Locate the cell with the specified text and output its (x, y) center coordinate. 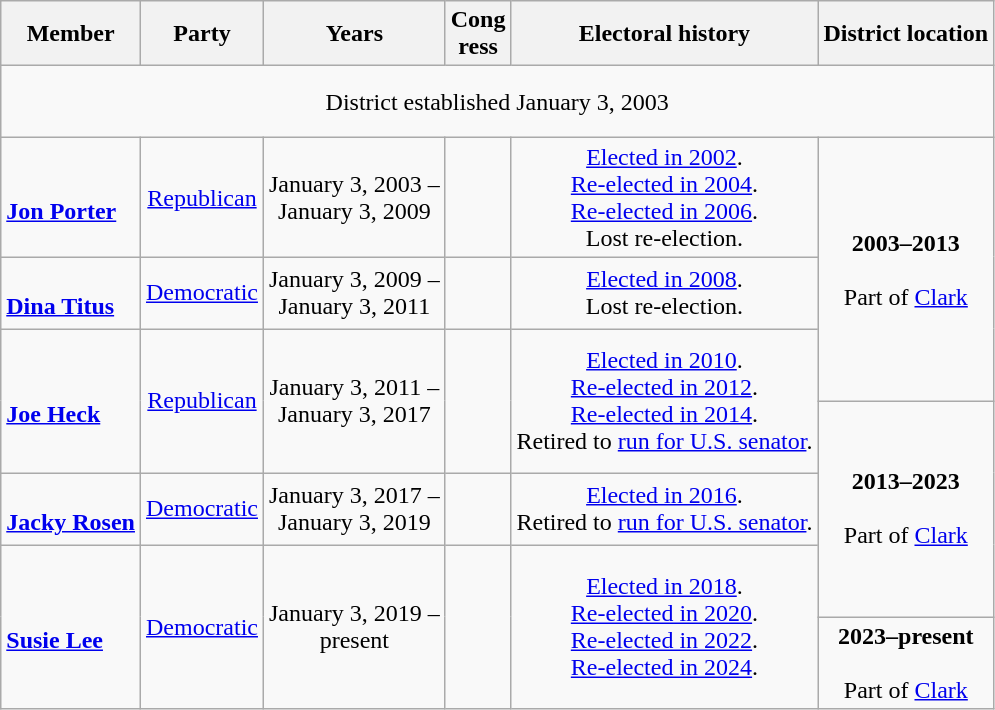
Member (71, 34)
January 3, 2003 –January 3, 2009 (354, 198)
District location (906, 34)
Party (202, 34)
January 3, 2019 –present (354, 627)
Joe Heck (71, 401)
Jon Porter (71, 198)
Dina Titus (71, 293)
District established January 3, 2003 (498, 102)
Years (354, 34)
Congress (478, 34)
2023–presentPart of Clark (906, 663)
2013–2023Part of Clark (906, 509)
Elected in 2016.Retired to run for U.S. senator. (664, 509)
January 3, 2009 –January 3, 2011 (354, 293)
Electoral history (664, 34)
Elected in 2008.Lost re-election. (664, 293)
Susie Lee (71, 627)
January 3, 2011 –January 3, 2017 (354, 401)
Elected in 2010.Re-elected in 2012.Re-elected in 2014.Retired to run for U.S. senator. (664, 401)
Elected in 2018.Re-elected in 2020.Re-elected in 2022.Re-elected in 2024. (664, 627)
January 3, 2017 –January 3, 2019 (354, 509)
Elected in 2002.Re-elected in 2004.Re-elected in 2006.Lost re-election. (664, 198)
2003–2013Part of Clark (906, 270)
Jacky Rosen (71, 509)
